Output the [x, y] coordinate of the center of the cell containing the given text.  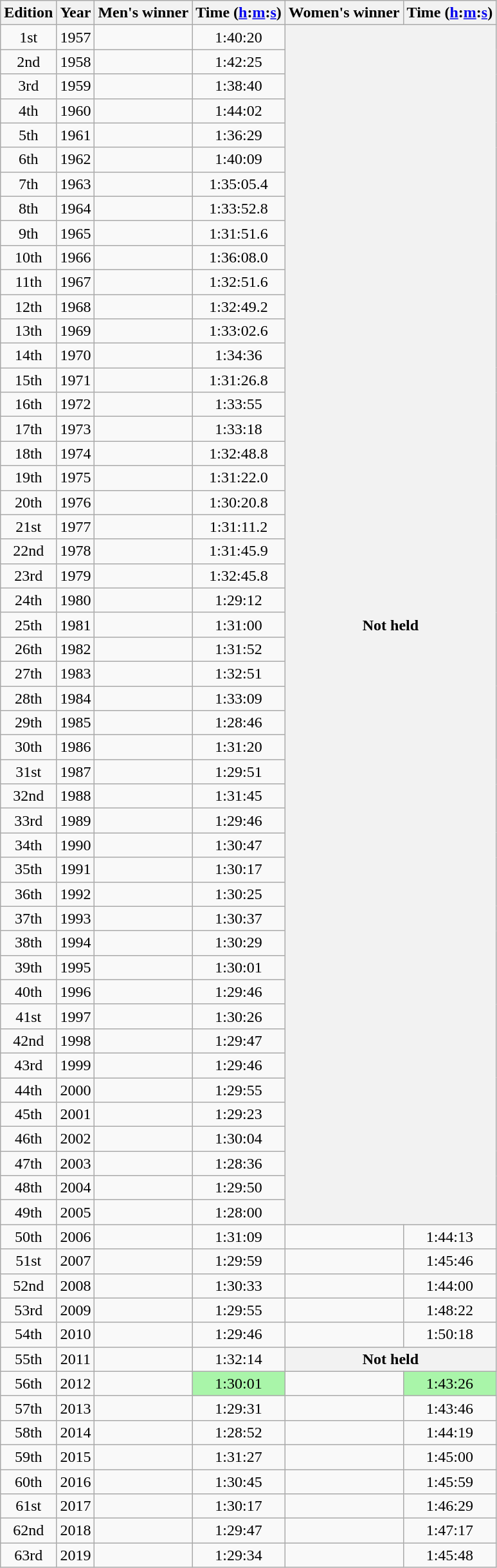
1:28:46 [239, 723]
3rd [28, 86]
1999 [76, 1065]
7th [28, 184]
1:32:49.2 [239, 307]
22nd [28, 551]
1:42:25 [239, 62]
21st [28, 527]
1959 [76, 86]
30th [28, 747]
Women's winner [344, 13]
1958 [76, 62]
47th [28, 1163]
52nd [28, 1286]
1:32:14 [239, 1359]
1:45:59 [450, 1481]
19th [28, 478]
14th [28, 356]
1:36:29 [239, 135]
60th [28, 1481]
1:30:26 [239, 1016]
1969 [76, 331]
2011 [76, 1359]
25th [28, 624]
11th [28, 282]
1:33:18 [239, 429]
1:29:51 [239, 772]
54th [28, 1335]
2009 [76, 1310]
1993 [76, 918]
23rd [28, 576]
28th [28, 698]
29th [28, 723]
1:29:23 [239, 1115]
44th [28, 1090]
49th [28, 1212]
41st [28, 1016]
1:31:52 [239, 649]
1:31:20 [239, 747]
27th [28, 673]
1:31:09 [239, 1237]
1:30:37 [239, 918]
58th [28, 1432]
1:32:51.6 [239, 282]
38th [28, 943]
39th [28, 967]
1:45:00 [450, 1457]
1:33:55 [239, 405]
1:44:00 [450, 1286]
45th [28, 1115]
1990 [76, 845]
2008 [76, 1286]
1982 [76, 649]
1:40:20 [239, 37]
1:31:00 [239, 624]
1:33:52.8 [239, 208]
1957 [76, 37]
63rd [28, 1555]
56th [28, 1383]
50th [28, 1237]
1985 [76, 723]
1988 [76, 796]
1:29:12 [239, 600]
1983 [76, 673]
1:44:19 [450, 1432]
1:32:45.8 [239, 576]
55th [28, 1359]
1996 [76, 992]
6th [28, 160]
42nd [28, 1041]
35th [28, 870]
17th [28, 429]
1995 [76, 967]
1:31:11.2 [239, 527]
34th [28, 845]
Year [76, 13]
40th [28, 992]
1980 [76, 600]
1:30:25 [239, 894]
1st [28, 37]
2010 [76, 1335]
32nd [28, 796]
1:46:29 [450, 1506]
1:40:09 [239, 160]
1:28:36 [239, 1163]
24th [28, 600]
1978 [76, 551]
1:32:48.8 [239, 453]
31st [28, 772]
1965 [76, 233]
2017 [76, 1506]
15th [28, 380]
1:34:36 [239, 356]
1975 [76, 478]
1962 [76, 160]
46th [28, 1139]
2005 [76, 1212]
1:47:17 [450, 1531]
2007 [76, 1261]
43rd [28, 1065]
1:29:34 [239, 1555]
Edition [28, 13]
1:30:33 [239, 1286]
1987 [76, 772]
33rd [28, 821]
1989 [76, 821]
1977 [76, 527]
2014 [76, 1432]
1:33:09 [239, 698]
1:50:18 [450, 1335]
1981 [76, 624]
62nd [28, 1531]
2019 [76, 1555]
59th [28, 1457]
1:30:20.8 [239, 502]
2018 [76, 1531]
1:29:31 [239, 1408]
1972 [76, 405]
51st [28, 1261]
1:33:02.6 [239, 331]
1:31:26.8 [239, 380]
2012 [76, 1383]
26th [28, 649]
4th [28, 111]
1:30:47 [239, 845]
2016 [76, 1481]
2004 [76, 1188]
10th [28, 257]
53rd [28, 1310]
1997 [76, 1016]
1:31:27 [239, 1457]
1971 [76, 380]
48th [28, 1188]
37th [28, 918]
1:45:48 [450, 1555]
1979 [76, 576]
1:30:45 [239, 1481]
1:30:29 [239, 943]
1:32:51 [239, 673]
2nd [28, 62]
61st [28, 1506]
1:38:40 [239, 86]
1963 [76, 184]
18th [28, 453]
12th [28, 307]
1:44:02 [239, 111]
1:48:22 [450, 1310]
1:29:50 [239, 1188]
1:30:04 [239, 1139]
2015 [76, 1457]
1966 [76, 257]
1:28:00 [239, 1212]
1973 [76, 429]
5th [28, 135]
1991 [76, 870]
2000 [76, 1090]
8th [28, 208]
1:31:22.0 [239, 478]
1:43:26 [450, 1383]
9th [28, 233]
1:28:52 [239, 1432]
1:45:46 [450, 1261]
1960 [76, 111]
Men's winner [143, 13]
13th [28, 331]
1984 [76, 698]
1967 [76, 282]
2002 [76, 1139]
1961 [76, 135]
2003 [76, 1163]
1998 [76, 1041]
36th [28, 894]
1:31:51.6 [239, 233]
1970 [76, 356]
1994 [76, 943]
1:36:08.0 [239, 257]
1968 [76, 307]
1:31:45.9 [239, 551]
20th [28, 502]
1:43:46 [450, 1408]
1:31:45 [239, 796]
2013 [76, 1408]
57th [28, 1408]
1:44:13 [450, 1237]
1964 [76, 208]
1986 [76, 747]
16th [28, 405]
2001 [76, 1115]
1976 [76, 502]
2006 [76, 1237]
1:35:05.4 [239, 184]
1974 [76, 453]
1:29:59 [239, 1261]
1992 [76, 894]
